Determine the [X, Y] coordinate at the center of the cell enclosing the given text.  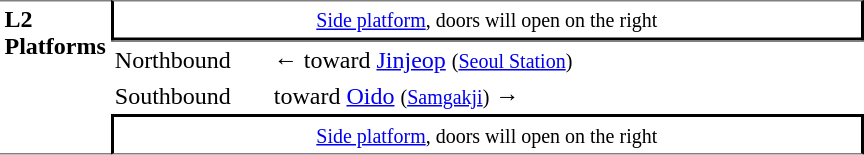
← toward Jinjeop (Seoul Station) [566, 59]
Southbound [190, 96]
toward Oido (Samgakji) → [566, 96]
L2Platforms [55, 77]
Northbound [190, 59]
